Output the (X, Y) coordinate of the center of the cell containing the given text.  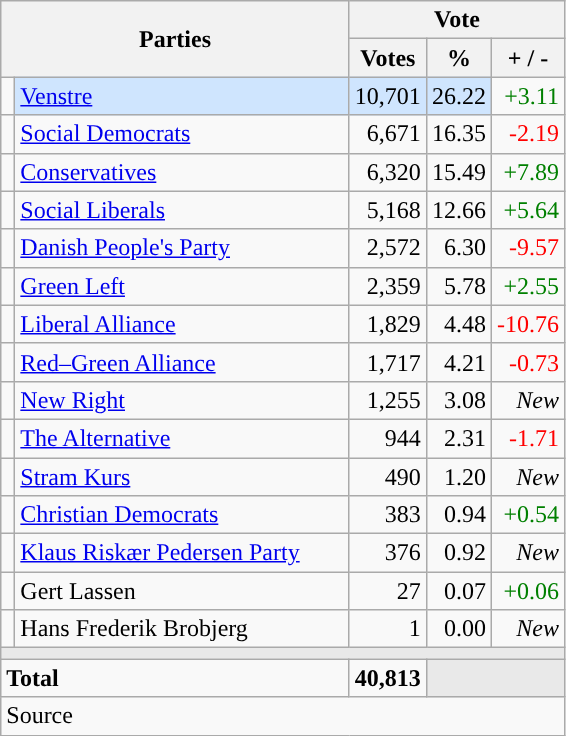
Parties (176, 39)
16.35 (458, 134)
4.48 (458, 324)
490 (388, 477)
Total (176, 678)
376 (388, 553)
Source (283, 716)
1.20 (458, 477)
+ / - (528, 58)
6.30 (458, 248)
The Alternative (182, 438)
12.66 (458, 210)
+7.89 (528, 172)
-0.73 (528, 362)
383 (388, 515)
+2.55 (528, 286)
Conservatives (182, 172)
5,168 (388, 210)
Vote (456, 20)
Gert Lassen (182, 591)
944 (388, 438)
2,572 (388, 248)
1,829 (388, 324)
6,320 (388, 172)
0.07 (458, 591)
-2.19 (528, 134)
40,813 (388, 678)
Social Democrats (182, 134)
+5.64 (528, 210)
1,717 (388, 362)
26.22 (458, 96)
-10.76 (528, 324)
Stram Kurs (182, 477)
6,671 (388, 134)
-9.57 (528, 248)
2.31 (458, 438)
10,701 (388, 96)
Green Left (182, 286)
Red–Green Alliance (182, 362)
5.78 (458, 286)
Votes (388, 58)
1 (388, 629)
+0.54 (528, 515)
0.00 (458, 629)
3.08 (458, 400)
Social Liberals (182, 210)
0.94 (458, 515)
1,255 (388, 400)
15.49 (458, 172)
Hans Frederik Brobjerg (182, 629)
2,359 (388, 286)
Danish People's Party (182, 248)
+0.06 (528, 591)
Christian Democrats (182, 515)
+3.11 (528, 96)
Venstre (182, 96)
Liberal Alliance (182, 324)
27 (388, 591)
4.21 (458, 362)
Klaus Riskær Pedersen Party (182, 553)
% (458, 58)
-1.71 (528, 438)
0.92 (458, 553)
New Right (182, 400)
